Determine the (x, y) coordinate at the center of the cell enclosing the given text.  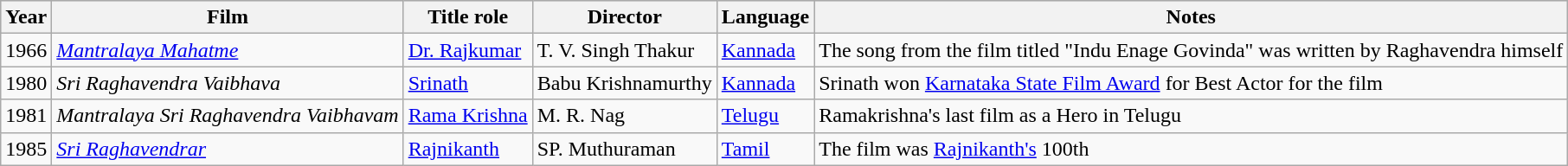
1980 (26, 83)
Director (625, 17)
Film (228, 17)
Telugu (765, 116)
SP. Muthuraman (625, 149)
M. R. Nag (625, 116)
The song from the film titled "Indu Enage Govinda" was written by Raghavendra himself (1191, 50)
Rama Krishna (467, 116)
Sri Raghavendrar (228, 149)
The film was Rajnikanth's 100th (1191, 149)
Language (765, 17)
Year (26, 17)
Dr. Rajkumar (467, 50)
T. V. Singh Thakur (625, 50)
Sri Raghavendra Vaibhava (228, 83)
1985 (26, 149)
Srinath won Karnataka State Film Award for Best Actor for the film (1191, 83)
Mantralaya Sri Raghavendra Vaibhavam (228, 116)
1981 (26, 116)
1966 (26, 50)
Srinath (467, 83)
Title role (467, 17)
Mantralaya Mahatme (228, 50)
Babu Krishnamurthy (625, 83)
Notes (1191, 17)
Tamil (765, 149)
Ramakrishna's last film as a Hero in Telugu (1191, 116)
Rajnikanth (467, 149)
